Identify which cell holds the provided text, then report its (X, Y) central coordinate. 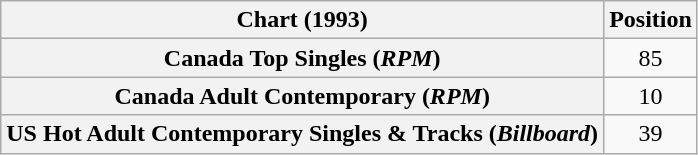
Position (651, 20)
Canada Adult Contemporary (RPM) (302, 96)
39 (651, 134)
10 (651, 96)
US Hot Adult Contemporary Singles & Tracks (Billboard) (302, 134)
Canada Top Singles (RPM) (302, 58)
85 (651, 58)
Chart (1993) (302, 20)
